Provide the [X, Y] coordinate of the cell's center where the given text is located.  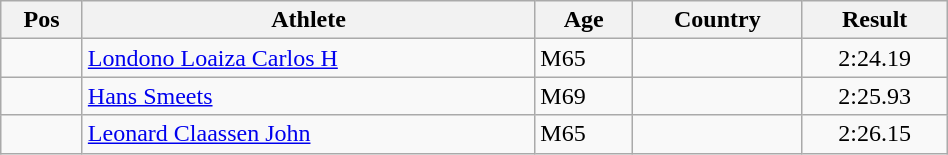
Country [718, 20]
Pos [42, 20]
Result [874, 20]
Hans Smeets [308, 96]
2:24.19 [874, 58]
Athlete [308, 20]
2:25.93 [874, 96]
M69 [584, 96]
Age [584, 20]
2:26.15 [874, 134]
Londono Loaiza Carlos H [308, 58]
Leonard Claassen John [308, 134]
